Return the [x, y] coordinate for the center point of the cell that contains the specified text.  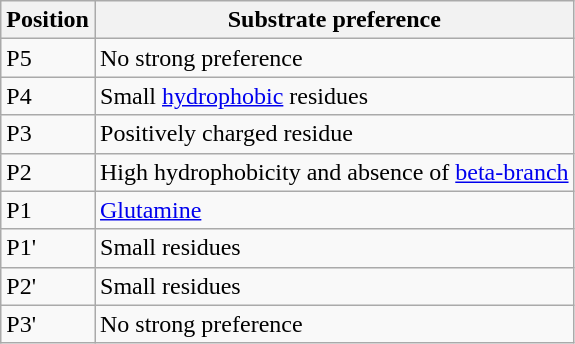
P1 [48, 210]
P3' [48, 324]
High hydrophobicity and absence of beta-branch [334, 172]
Small hydrophobic residues [334, 96]
Position [48, 20]
P1' [48, 248]
P2 [48, 172]
Positively charged residue [334, 134]
P2' [48, 286]
Substrate preference [334, 20]
Glutamine [334, 210]
P4 [48, 96]
P3 [48, 134]
P5 [48, 58]
